Determine the [x, y] coordinate at the center of the cell enclosing the given text.  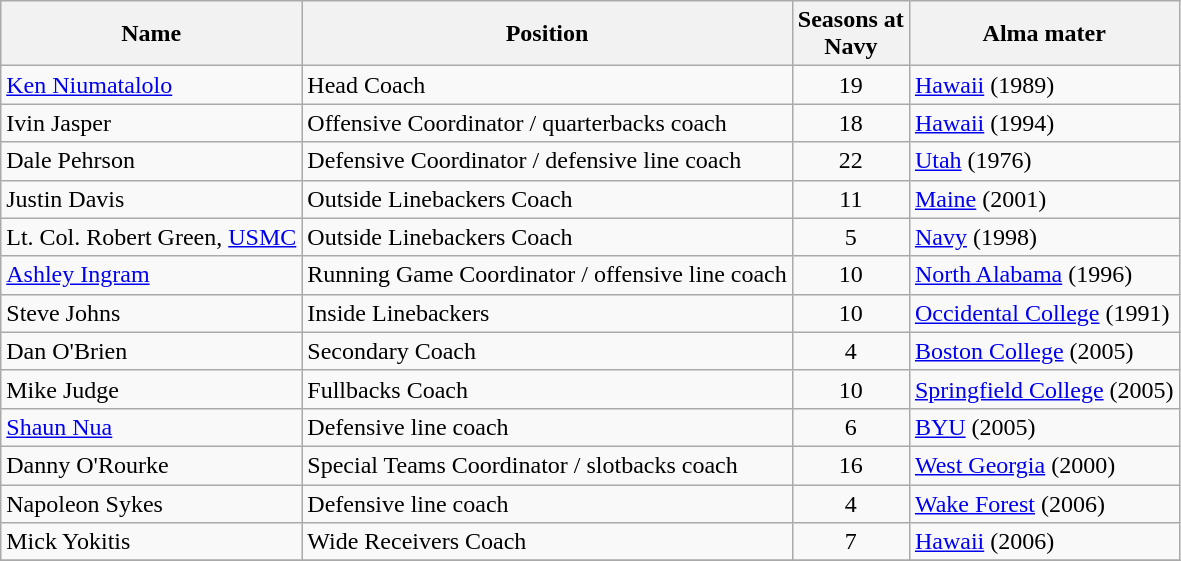
Wide Receivers Coach [547, 542]
Head Coach [547, 85]
Boston College (2005) [1044, 351]
Maine (2001) [1044, 199]
Fullbacks Coach [547, 389]
Danny O'Rourke [152, 465]
22 [850, 161]
Springfield College (2005) [1044, 389]
5 [850, 237]
BYU (2005) [1044, 427]
Occidental College (1991) [1044, 313]
North Alabama (1996) [1044, 275]
Dale Pehrson [152, 161]
Position [547, 34]
Ivin Jasper [152, 123]
Mick Yokitis [152, 542]
Offensive Coordinator / quarterbacks coach [547, 123]
18 [850, 123]
16 [850, 465]
Inside Linebackers [547, 313]
Justin Davis [152, 199]
6 [850, 427]
Seasons atNavy [850, 34]
Dan O'Brien [152, 351]
Alma mater [1044, 34]
Steve Johns [152, 313]
7 [850, 542]
Navy (1998) [1044, 237]
Napoleon Sykes [152, 503]
19 [850, 85]
West Georgia (2000) [1044, 465]
Ken Niumatalolo [152, 85]
Mike Judge [152, 389]
Defensive Coordinator / defensive line coach [547, 161]
Hawaii (1989) [1044, 85]
Hawaii (1994) [1044, 123]
Hawaii (2006) [1044, 542]
Lt. Col. Robert Green, USMC [152, 237]
Name [152, 34]
Shaun Nua [152, 427]
Ashley Ingram [152, 275]
Running Game Coordinator / offensive line coach [547, 275]
Special Teams Coordinator / slotbacks coach [547, 465]
Secondary Coach [547, 351]
Wake Forest (2006) [1044, 503]
11 [850, 199]
Utah (1976) [1044, 161]
